Return (X, Y) of the center of cell containing provided text 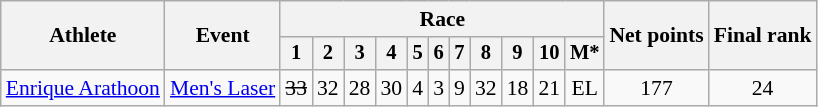
28 (360, 88)
8 (486, 54)
Enrique Arathoon (83, 88)
Men's Laser (222, 88)
7 (460, 54)
Race (442, 19)
2 (328, 54)
6 (438, 54)
M* (584, 54)
5 (418, 54)
24 (763, 88)
Final rank (763, 36)
Athlete (83, 36)
21 (549, 88)
177 (656, 88)
10 (549, 54)
1 (296, 54)
Net points (656, 36)
Event (222, 36)
18 (518, 88)
33 (296, 88)
30 (391, 88)
EL (584, 88)
